Return the [x, y] coordinate for the center point of the cell that contains the specified text.  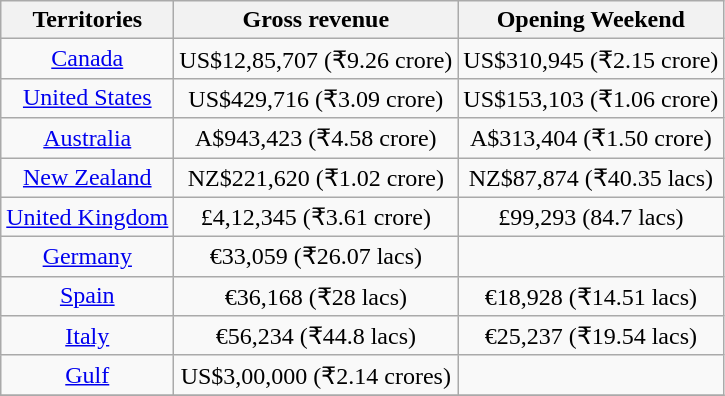
A$943,423 (₹4.58 crore) [316, 138]
NZ$221,620 (₹1.02 crore) [316, 178]
US$3,00,000 (₹2.14 crores) [316, 375]
Territories [88, 20]
United States [88, 98]
US$429,716 (₹3.09 crore) [316, 98]
€36,168 (₹28 lacs) [316, 296]
€25,237 (₹19.54 lacs) [591, 336]
Canada [88, 59]
US$12,85,707 (₹9.26 crore) [316, 59]
United Kingdom [88, 217]
Opening Weekend [591, 20]
Germany [88, 257]
€33,059 (₹26.07 lacs) [316, 257]
Gulf [88, 375]
A$313,404 (₹1.50 crore) [591, 138]
Australia [88, 138]
US$153,103 (₹1.06 crore) [591, 98]
US$310,945 (₹2.15 crore) [591, 59]
Gross revenue [316, 20]
€56,234 (₹44.8 lacs) [316, 336]
Italy [88, 336]
£99,293 (84.7 lacs) [591, 217]
Spain [88, 296]
NZ$87,874 (₹40.35 lacs) [591, 178]
New Zealand [88, 178]
£4,12,345 (₹3.61 crore) [316, 217]
€18,928 (₹14.51 lacs) [591, 296]
